Return [x, y] of the center of cell containing provided text 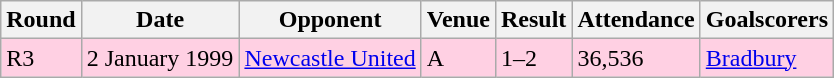
A [458, 58]
2 January 1999 [160, 58]
Venue [458, 20]
Goalscorers [766, 20]
Round [41, 20]
R3 [41, 58]
Bradbury [766, 58]
Newcastle United [330, 58]
Opponent [330, 20]
1–2 [533, 58]
Result [533, 20]
Date [160, 20]
36,536 [636, 58]
Attendance [636, 20]
